Search for the cell housing the specified text and yield its [x, y] center coordinate. 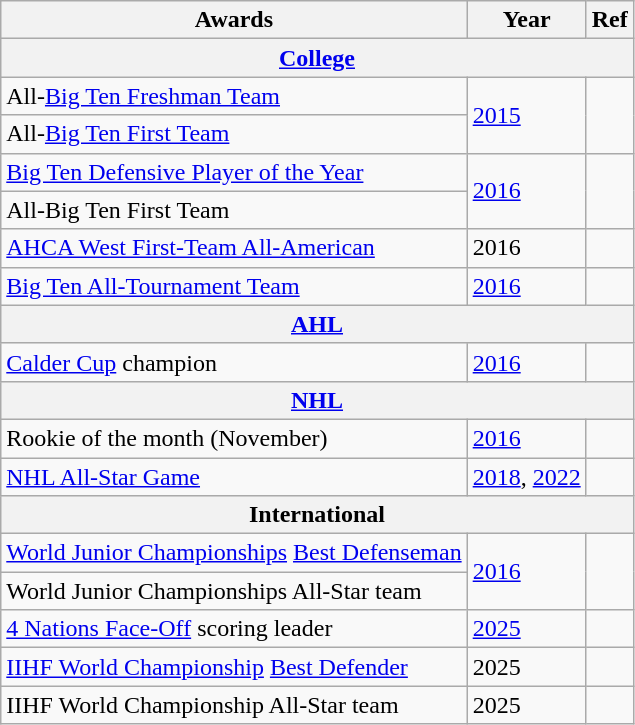
World Junior Championships All-Star team [234, 591]
IIHF World Championship Best Defender [234, 667]
College [318, 58]
Year [526, 20]
Big Ten Defensive Player of the Year [234, 172]
Big Ten All-Tournament Team [234, 286]
Calder Cup champion [234, 362]
2018, 2022 [526, 477]
AHCA West First-Team All-American [234, 248]
Ref [610, 20]
2015 [526, 115]
IIHF World Championship All-Star team [234, 705]
Rookie of the month (November) [234, 438]
International [318, 515]
NHL All-Star Game [234, 477]
Awards [234, 20]
AHL [318, 324]
World Junior Championships Best Defenseman [234, 553]
All-Big Ten Freshman Team [234, 96]
4 Nations Face-Off scoring leader [234, 629]
NHL [318, 400]
